Capture the cell that displays the provided text and extract its (x, y) central coordinate. 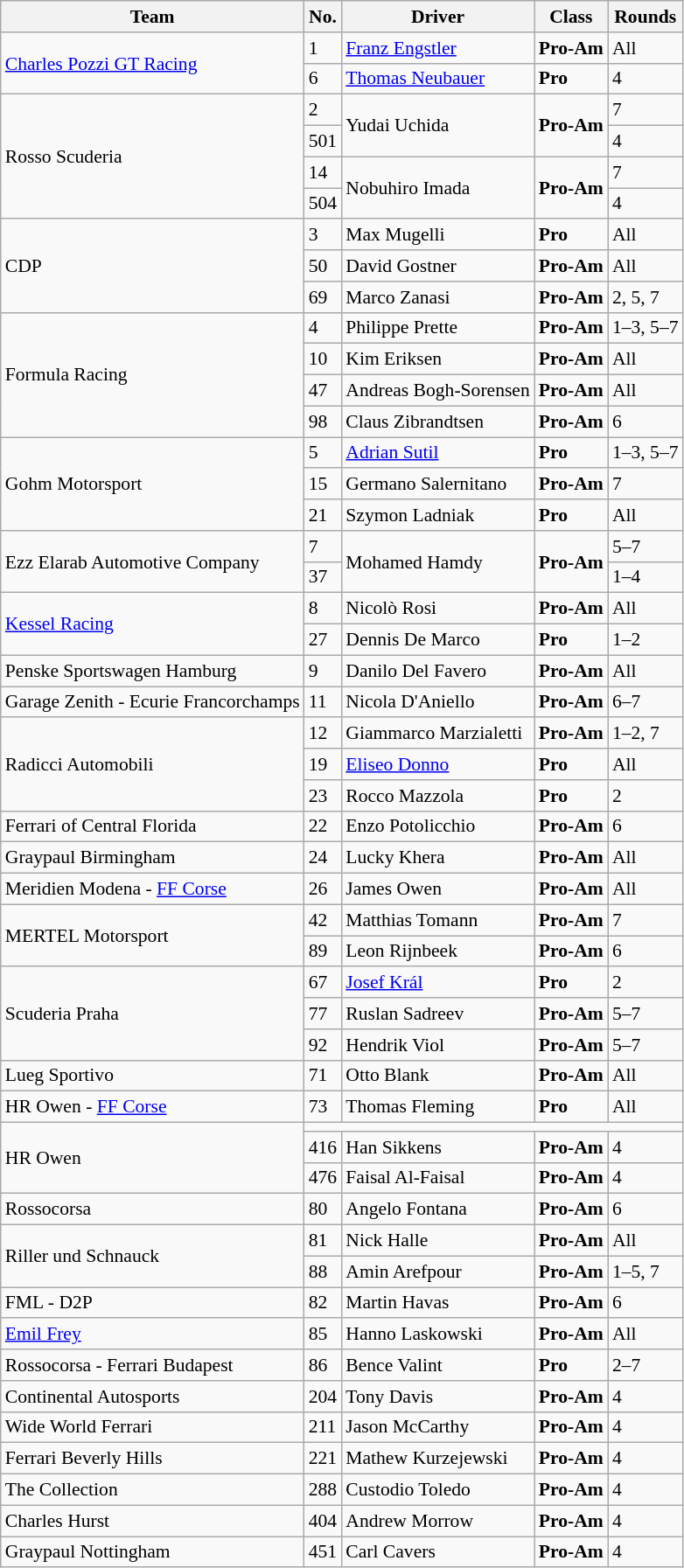
24 (324, 858)
Rounds (646, 17)
14 (324, 172)
Max Mugelli (437, 235)
Szymon Ladniak (437, 515)
Rosso Scuderia (152, 157)
Custodio Toledo (437, 1490)
8 (324, 609)
Mohamed Hamdy (437, 561)
69 (324, 297)
Nicolò Rosi (437, 609)
Emil Frey (152, 1335)
10 (324, 359)
26 (324, 889)
71 (324, 1076)
5 (324, 453)
Josef Král (437, 983)
Amin Arefpour (437, 1272)
Kim Eriksen (437, 359)
22 (324, 826)
Ruslan Sadreev (437, 1014)
221 (324, 1459)
9 (324, 671)
Garage Zenith - Ecurie Francorchamps (152, 702)
Charles Hurst (152, 1521)
Nick Halle (437, 1241)
404 (324, 1521)
Jason McCarthy (437, 1427)
Team (152, 17)
37 (324, 577)
1–2, 7 (646, 734)
Rossocorsa - Ferrari Budapest (152, 1365)
Ferrari of Central Florida (152, 826)
Mathew Kurzejewski (437, 1459)
Martin Havas (437, 1303)
67 (324, 983)
Graypaul Nottingham (152, 1552)
Penske Sportswagen Hamburg (152, 671)
1–5, 7 (646, 1272)
501 (324, 142)
Radicci Automobili (152, 764)
Angelo Fontana (437, 1209)
Otto Blank (437, 1076)
89 (324, 951)
88 (324, 1272)
77 (324, 1014)
Hanno Laskowski (437, 1335)
Andrew Morrow (437, 1521)
85 (324, 1335)
Wide World Ferrari (152, 1427)
Tony Davis (437, 1397)
Hendrik Viol (437, 1045)
Charles Pozzi GT Racing (152, 63)
Nicola D'Aniello (437, 702)
Gohm Motorsport (152, 484)
Andreas Bogh-Sorensen (437, 391)
504 (324, 204)
Nobuhiro Imada (437, 187)
Riller und Schnauck (152, 1256)
Scuderia Praha (152, 1014)
Ferrari Beverly Hills (152, 1459)
Lueg Sportivo (152, 1076)
Thomas Fleming (437, 1107)
1 (324, 48)
Eliseo Donno (437, 764)
42 (324, 920)
HR Owen (152, 1158)
50 (324, 266)
47 (324, 391)
Carl Cavers (437, 1552)
No. (324, 17)
23 (324, 796)
73 (324, 1107)
Formula Racing (152, 374)
288 (324, 1490)
Dennis De Marco (437, 640)
Yudai Uchida (437, 126)
Marco Zanasi (437, 297)
204 (324, 1397)
21 (324, 515)
2, 5, 7 (646, 297)
15 (324, 484)
James Owen (437, 889)
1–4 (646, 577)
The Collection (152, 1490)
CDP (152, 266)
19 (324, 764)
Adrian Sutil (437, 453)
Enzo Potolicchio (437, 826)
David Gostner (437, 266)
Matthias Tomann (437, 920)
Giammarco Marzialetti (437, 734)
211 (324, 1427)
Franz Engstler (437, 48)
86 (324, 1365)
476 (324, 1178)
Danilo Del Favero (437, 671)
416 (324, 1147)
Bence Valint (437, 1365)
Lucky Khera (437, 858)
27 (324, 640)
Thomas Neubauer (437, 79)
Germano Salernitano (437, 484)
82 (324, 1303)
Rocco Mazzola (437, 796)
Kessel Racing (152, 624)
98 (324, 422)
Faisal Al-Faisal (437, 1178)
1–2 (646, 640)
Leon Rijnbeek (437, 951)
92 (324, 1045)
Han Sikkens (437, 1147)
Claus Zibrandtsen (437, 422)
MERTEL Motorsport (152, 936)
3 (324, 235)
FML - D2P (152, 1303)
Ezz Elarab Automotive Company (152, 561)
Philippe Prette (437, 328)
HR Owen - FF Corse (152, 1107)
Class (571, 17)
Continental Autosports (152, 1397)
12 (324, 734)
6–7 (646, 702)
Graypaul Birmingham (152, 858)
Driver (437, 17)
11 (324, 702)
81 (324, 1241)
2–7 (646, 1365)
451 (324, 1552)
80 (324, 1209)
Rossocorsa (152, 1209)
Meridien Modena - FF Corse (152, 889)
